Detect which cell encompasses the target text, then output its (x, y) center coordinate. 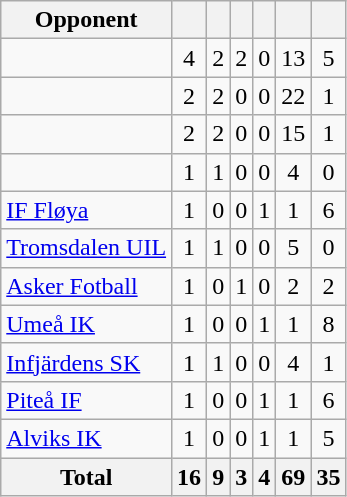
35 (328, 477)
Opponent (86, 20)
Tromsdalen UIL (86, 248)
22 (294, 96)
Asker Fotball (86, 286)
16 (190, 477)
Umeå IK (86, 324)
9 (218, 477)
15 (294, 134)
Piteå IF (86, 400)
69 (294, 477)
Alviks IK (86, 438)
8 (328, 324)
13 (294, 58)
IF Fløya (86, 210)
Total (86, 477)
3 (242, 477)
Infjärdens SK (86, 362)
